Scan for the cell matching the given text and deliver its [X, Y] coordinate at center. 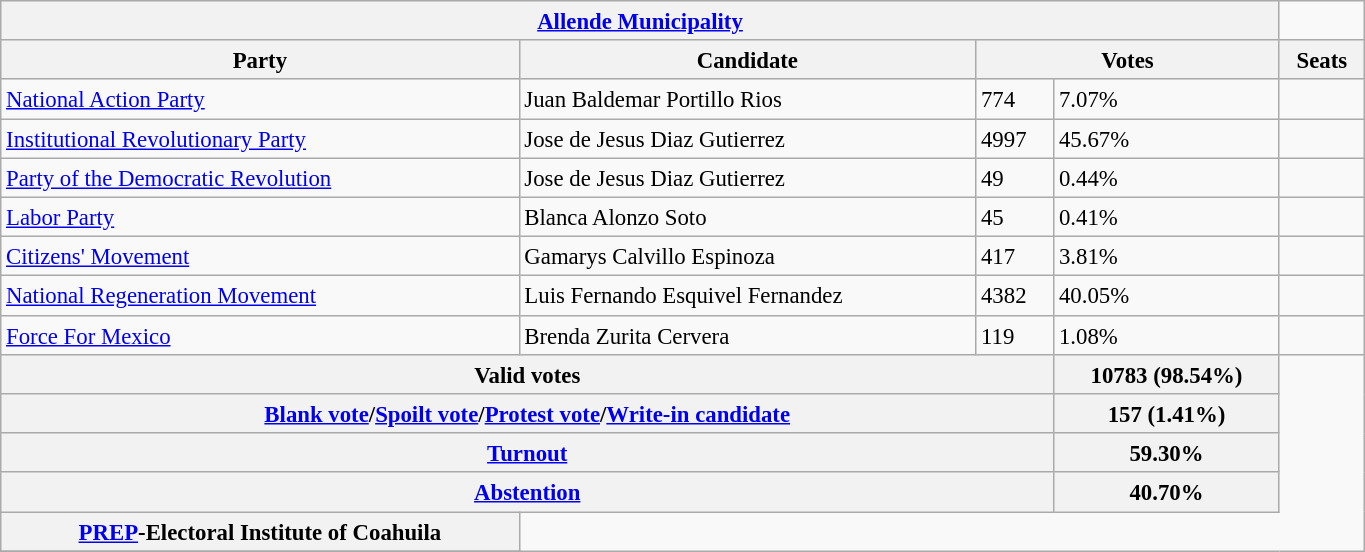
Juan Baldemar Portillo Rios [748, 100]
417 [1015, 256]
45.67% [1167, 138]
7.07% [1167, 100]
Luis Fernando Esquivel Fernandez [748, 296]
49 [1015, 178]
45 [1015, 216]
Seats [1322, 60]
0.44% [1167, 178]
3.81% [1167, 256]
157 (1.41%) [1167, 414]
1.08% [1167, 334]
Abstention [528, 492]
Party of the Democratic Revolution [260, 178]
59.30% [1167, 452]
Valid votes [528, 374]
Institutional Revolutionary Party [260, 138]
Candidate [748, 60]
10783 (98.54%) [1167, 374]
Party [260, 60]
National Action Party [260, 100]
PREP-Electoral Institute of Coahuila [260, 532]
Labor Party [260, 216]
4382 [1015, 296]
National Regeneration Movement [260, 296]
Blank vote/Spoilt vote/Protest vote/Write-in candidate [528, 414]
Brenda Zurita Cervera [748, 334]
4997 [1015, 138]
Votes [1128, 60]
Turnout [528, 452]
774 [1015, 100]
0.41% [1167, 216]
Citizens' Movement [260, 256]
Blanca Alonzo Soto [748, 216]
Allende Municipality [640, 20]
Force For Mexico [260, 334]
40.70% [1167, 492]
119 [1015, 334]
40.05% [1167, 296]
Gamarys Calvillo Espinoza [748, 256]
